Search for the cell housing the specified text and yield its [x, y] center coordinate. 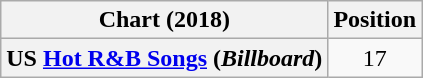
17 [375, 58]
Position [375, 20]
Chart (2018) [164, 20]
US Hot R&B Songs (Billboard) [164, 58]
